Pinpoint the cell where the given text exists, returning its [X, Y] midpoint coordinate. 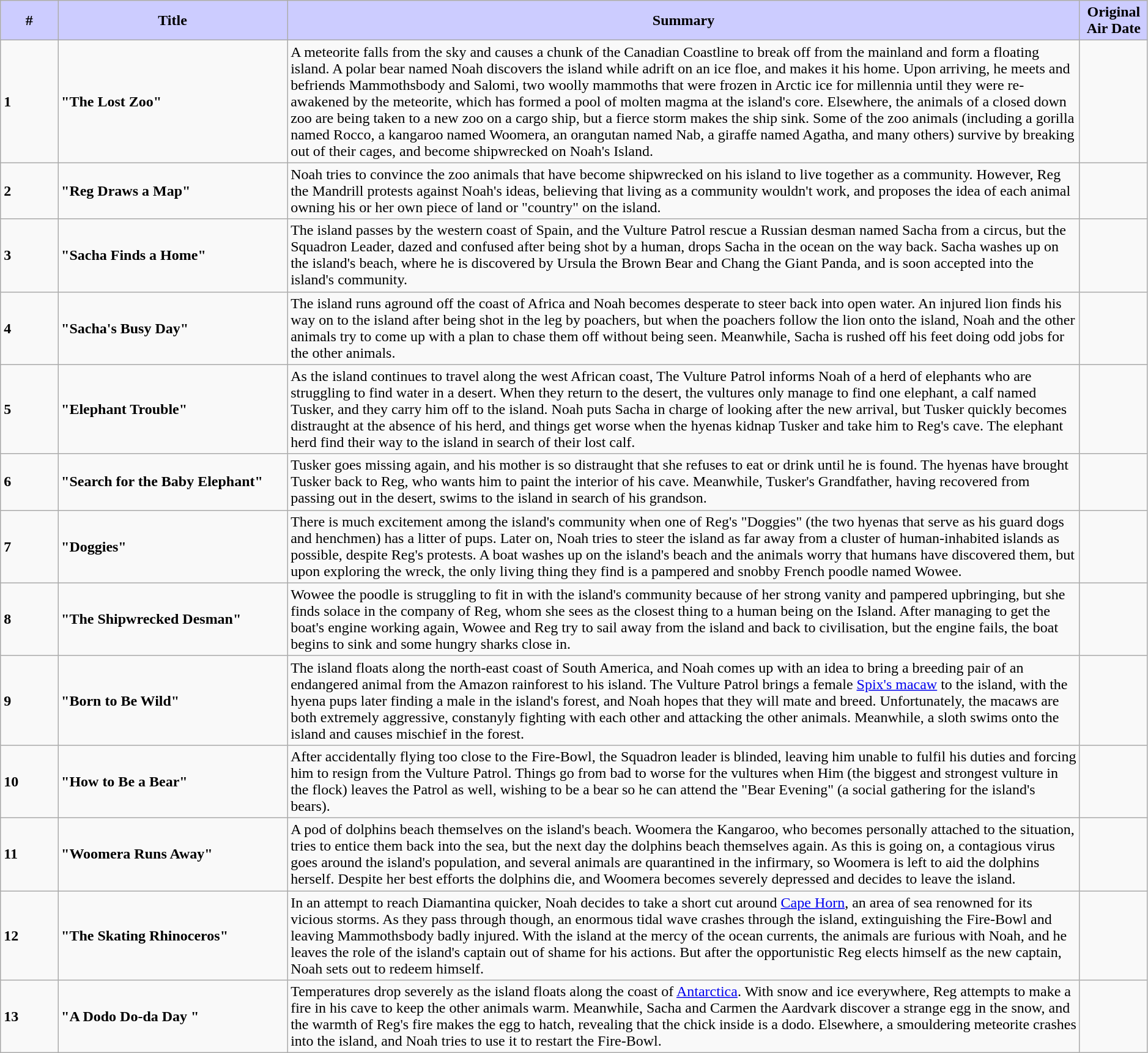
"Woomera Runs Away" [172, 854]
Title [172, 21]
"The Shipwrecked Desman" [172, 619]
4 [29, 328]
1 [29, 102]
11 [29, 854]
"Sacha Finds a Home" [172, 256]
"Born to Be Wild" [172, 700]
9 [29, 700]
"How to Be a Bear" [172, 781]
"The Skating Rhinoceros" [172, 935]
6 [29, 482]
10 [29, 781]
12 [29, 935]
8 [29, 619]
"A Dodo Do-da Day " [172, 1016]
3 [29, 256]
"Sacha's Busy Day" [172, 328]
"Reg Draws a Map" [172, 191]
13 [29, 1016]
"Elephant Trouble" [172, 409]
Summary [684, 21]
2 [29, 191]
5 [29, 409]
Original Air Date [1113, 21]
"Search for the Baby Elephant" [172, 482]
7 [29, 547]
"Doggies" [172, 547]
"The Lost Zoo" [172, 102]
# [29, 21]
